For the text-containing cell, return its midpoint in [x, y] coordinate format. 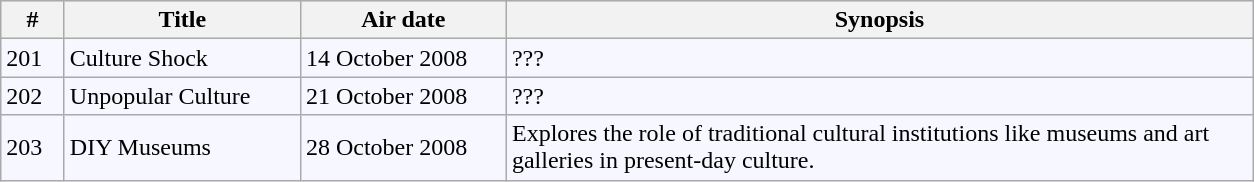
201 [33, 58]
28 October 2008 [403, 148]
203 [33, 148]
Title [182, 20]
Air date [403, 20]
Unpopular Culture [182, 96]
202 [33, 96]
14 October 2008 [403, 58]
Culture Shock [182, 58]
DIY Museums [182, 148]
Synopsis [879, 20]
21 October 2008 [403, 96]
Explores the role of traditional cultural institutions like museums and art galleries in present-day culture. [879, 148]
# [33, 20]
